Identify which cell holds the provided text, then report its (X, Y) central coordinate. 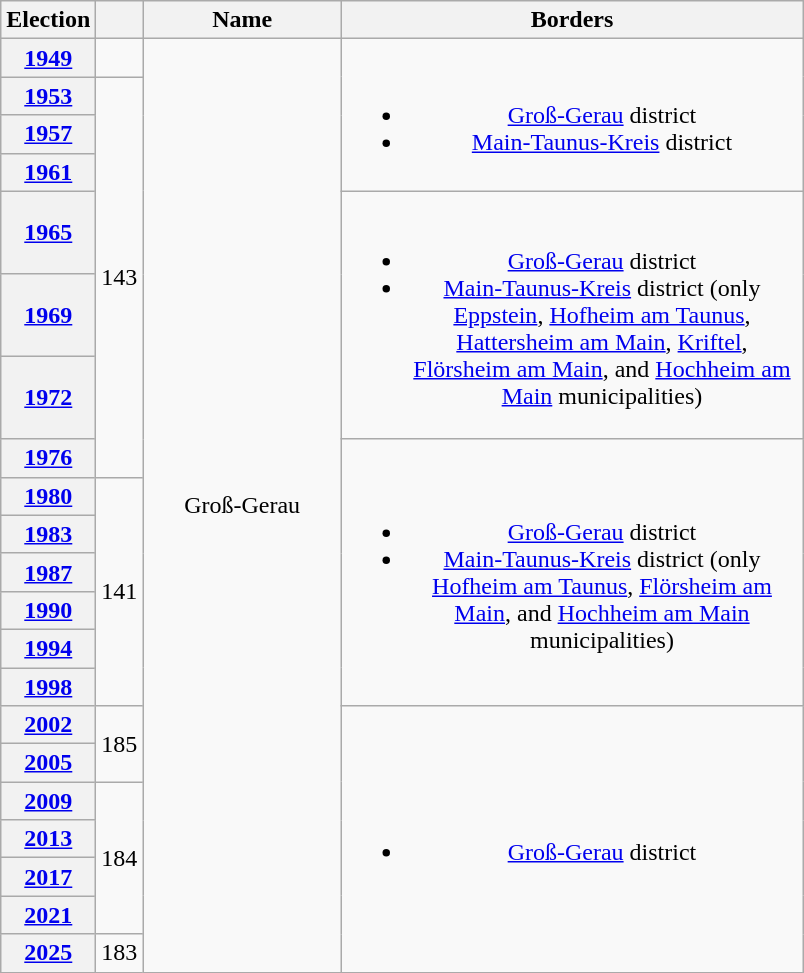
1957 (48, 134)
183 (120, 953)
1949 (48, 58)
2009 (48, 801)
Groß-Gerau districtMain-Taunus-Kreis district (only Hofheim am Taunus, Flörsheim am Main, and Hochheim am Main municipalities) (572, 572)
2017 (48, 877)
Borders (572, 20)
143 (120, 277)
2013 (48, 839)
1972 (48, 398)
Groß-Gerau (242, 506)
Groß-Gerau districtMain-Taunus-Kreis district (572, 115)
1965 (48, 232)
1976 (48, 458)
1987 (48, 572)
Groß-Gerau district (572, 839)
141 (120, 591)
2002 (48, 725)
1994 (48, 648)
2025 (48, 953)
Name (242, 20)
1969 (48, 316)
1983 (48, 534)
2005 (48, 763)
1990 (48, 610)
185 (120, 744)
1998 (48, 687)
184 (120, 858)
Election (48, 20)
1980 (48, 496)
2021 (48, 915)
1961 (48, 172)
1953 (48, 96)
